Capture the cell that displays the provided text and extract its (x, y) central coordinate. 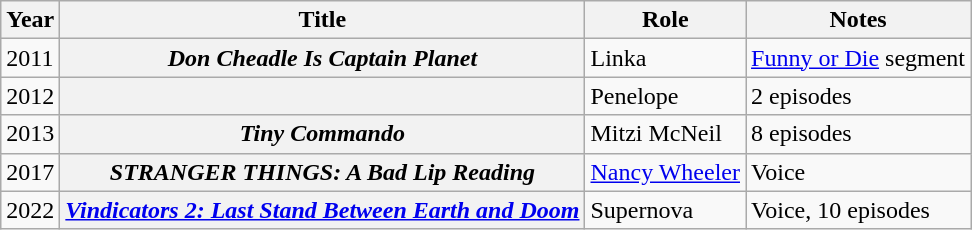
Mitzi McNeil (666, 134)
2 episodes (858, 96)
2012 (30, 96)
Tiny Commando (322, 134)
Title (322, 20)
Year (30, 20)
8 episodes (858, 134)
Funny or Die segment (858, 58)
2017 (30, 172)
Notes (858, 20)
Linka (666, 58)
Voice, 10 episodes (858, 210)
Role (666, 20)
2022 (30, 210)
2011 (30, 58)
STRANGER THINGS: A Bad Lip Reading (322, 172)
Don Cheadle Is Captain Planet (322, 58)
Nancy Wheeler (666, 172)
Voice (858, 172)
Supernova (666, 210)
2013 (30, 134)
Vindicators 2: Last Stand Between Earth and Doom (322, 210)
Penelope (666, 96)
